Search for the cell housing the specified text and yield its (x, y) center coordinate. 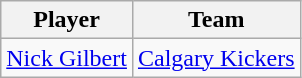
Player (67, 20)
Team (216, 20)
Calgary Kickers (216, 58)
Nick Gilbert (67, 58)
